Find where the given text appears and provide that cell's center as [x, y] coordinate. 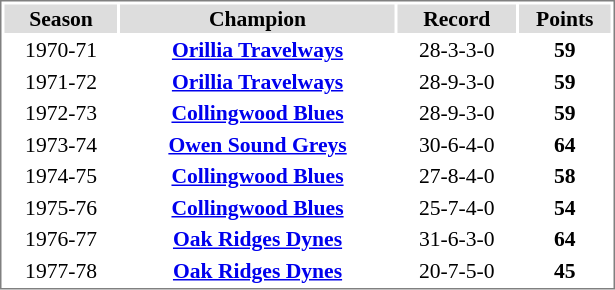
54 [565, 208]
Points [565, 18]
Owen Sound Greys [258, 144]
1973-74 [60, 144]
Record [456, 18]
31-6-3-0 [456, 239]
25-7-4-0 [456, 208]
58 [565, 176]
28-3-3-0 [456, 50]
1977-78 [60, 270]
1970-71 [60, 50]
1974-75 [60, 176]
45 [565, 270]
1971-72 [60, 82]
Season [60, 18]
27-8-4-0 [456, 176]
Champion [258, 18]
1972-73 [60, 113]
20-7-5-0 [456, 270]
1976-77 [60, 239]
1975-76 [60, 208]
30-6-4-0 [456, 144]
